Scan for the cell matching the given text and deliver its (x, y) coordinate at center. 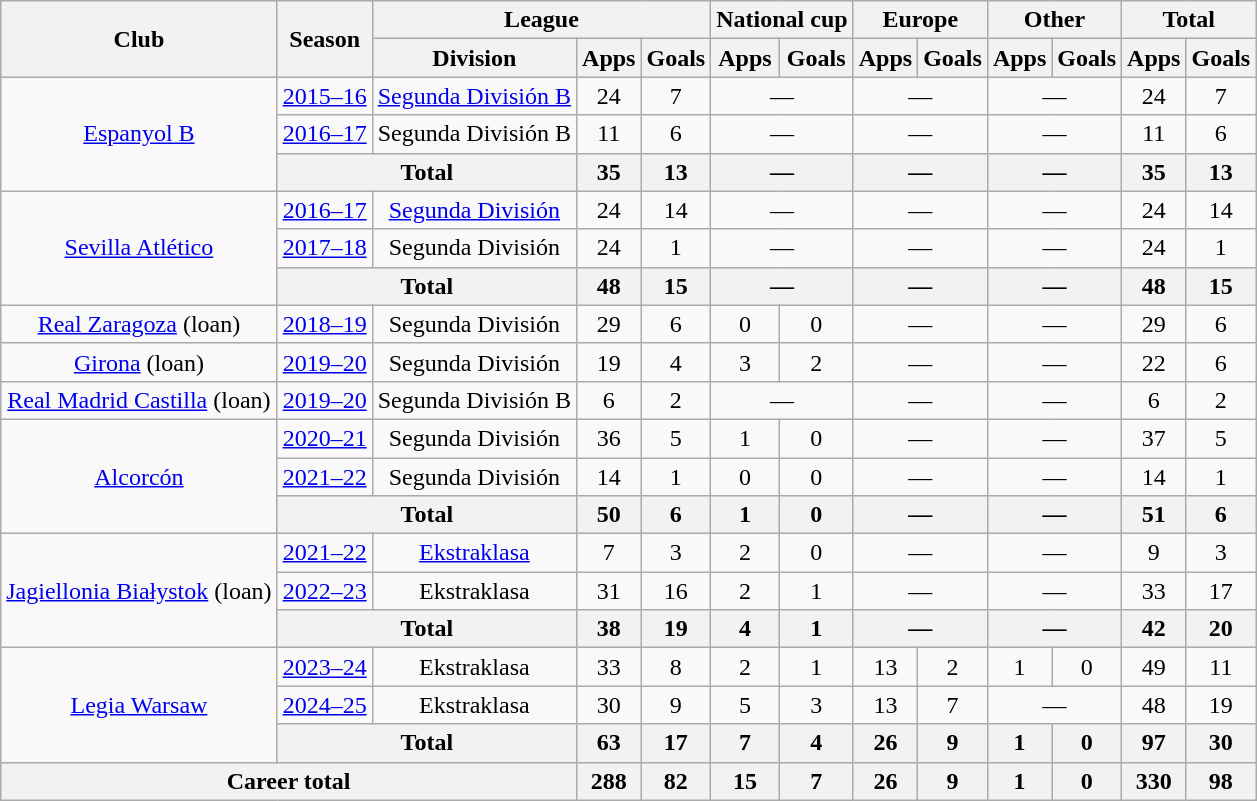
38 (609, 629)
51 (1154, 515)
Division (474, 58)
Jagiellonia Białystok (loan) (139, 591)
2023–24 (324, 667)
16 (676, 591)
50 (609, 515)
330 (1154, 781)
Legia Warsaw (139, 705)
82 (676, 781)
37 (1154, 438)
63 (609, 743)
2022–23 (324, 591)
2020–21 (324, 438)
Real Madrid Castilla (loan) (139, 400)
36 (609, 438)
Espanyol B (139, 134)
49 (1154, 667)
Alcorcón (139, 476)
Career total (289, 781)
2024–25 (324, 705)
Club (139, 39)
Girona (loan) (139, 362)
8 (676, 667)
Sevilla Atlético (139, 248)
Other (1054, 20)
22 (1154, 362)
97 (1154, 743)
2015–16 (324, 96)
98 (1221, 781)
Season (324, 39)
Real Zaragoza (loan) (139, 324)
31 (609, 591)
League (542, 20)
National cup (782, 20)
2018–19 (324, 324)
288 (609, 781)
20 (1221, 629)
Europe (920, 20)
42 (1154, 629)
2017–18 (324, 248)
